Capture the cell that displays the provided text and extract its (x, y) central coordinate. 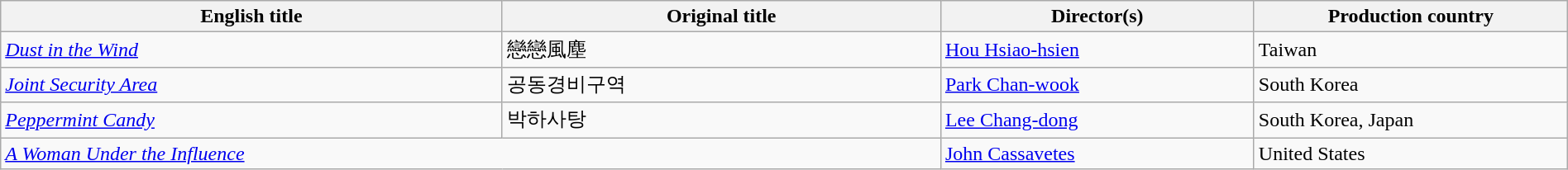
Production country (1411, 17)
Park Chan-wook (1097, 84)
Hou Hsiao-hsien (1097, 50)
Director(s) (1097, 17)
Taiwan (1411, 50)
United States (1411, 153)
박하사탕 (721, 120)
Dust in the Wind (251, 50)
South Korea, Japan (1411, 120)
Joint Security Area (251, 84)
English title (251, 17)
A Woman Under the Influence (471, 153)
공동경비구역 (721, 84)
John Cassavetes (1097, 153)
Original title (721, 17)
Lee Chang-dong (1097, 120)
Peppermint Candy (251, 120)
South Korea (1411, 84)
戀戀風塵 (721, 50)
